Return the [X, Y] coordinate for the center point of the cell that contains the specified text.  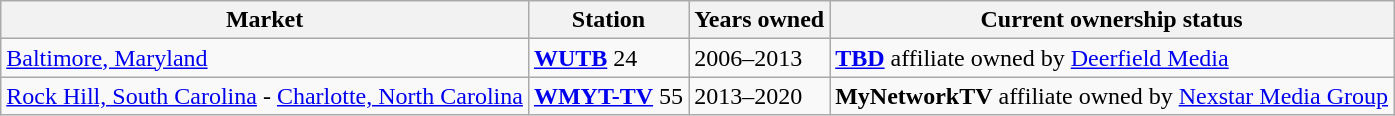
Years owned [760, 20]
Station [608, 20]
Rock Hill, South Carolina - Charlotte, North Carolina [265, 96]
TBD affiliate owned by Deerfield Media [1112, 58]
2006–2013 [760, 58]
2013–2020 [760, 96]
WUTB 24 [608, 58]
Baltimore, Maryland [265, 58]
Market [265, 20]
WMYT-TV 55 [608, 96]
Current ownership status [1112, 20]
MyNetworkTV affiliate owned by Nexstar Media Group [1112, 96]
